Return [X, Y] of the center of cell containing provided text 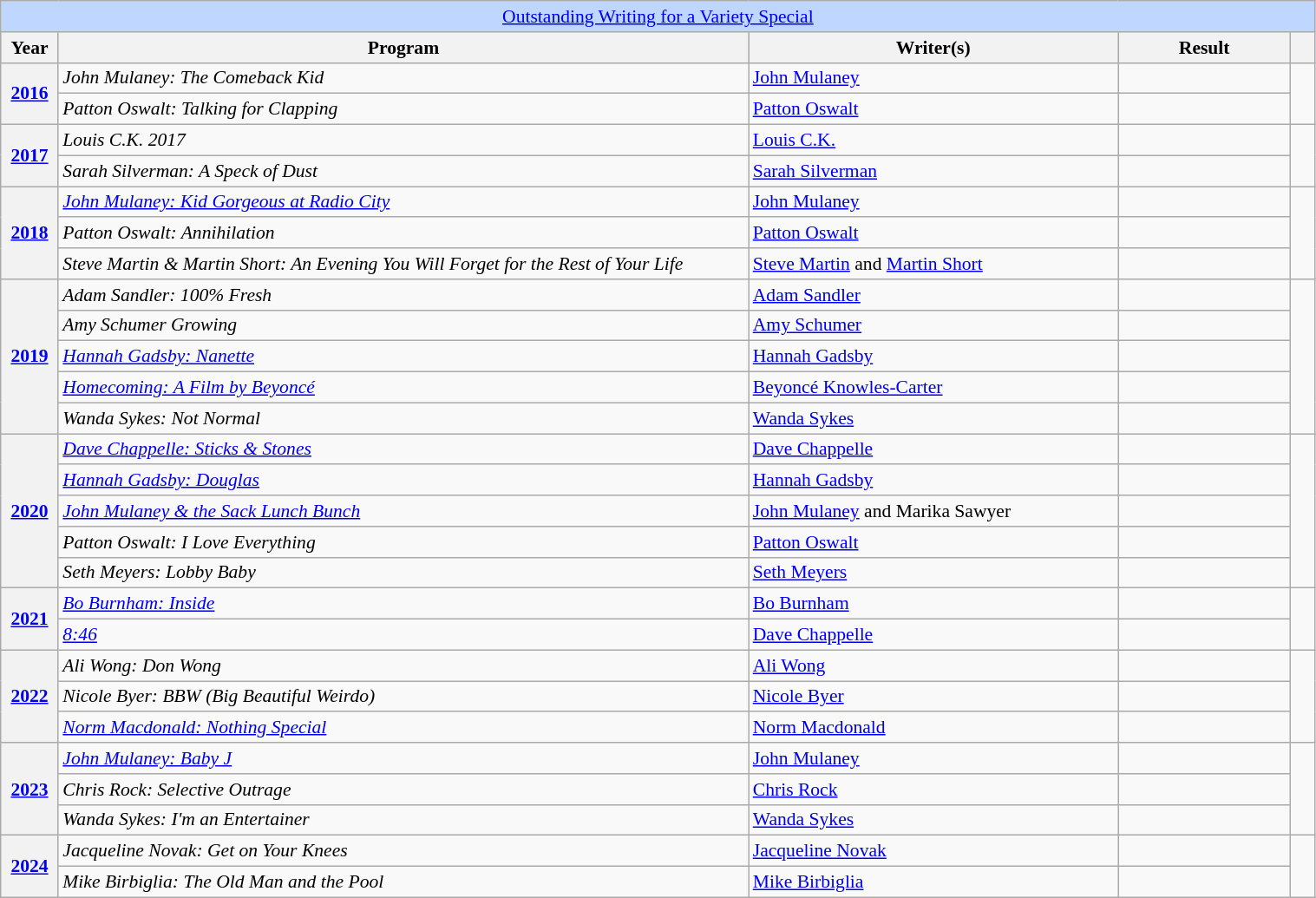
Writer(s) [933, 48]
John Mulaney: Kid Gorgeous at Radio City [403, 202]
2020 [29, 511]
Nicole Byer: BBW (Big Beautiful Weirdo) [403, 697]
Mike Birbiglia [933, 882]
Amy Schumer Growing [403, 325]
Patton Oswalt: Annihilation [403, 233]
Patton Oswalt: Talking for Clapping [403, 109]
John Mulaney & the Sack Lunch Bunch [403, 511]
Beyoncé Knowles-Carter [933, 388]
Sarah Silverman: A Speck of Dust [403, 171]
2018 [29, 233]
Louis C.K. [933, 141]
2023 [29, 790]
8:46 [403, 635]
Homecoming: A Film by Beyoncé [403, 388]
Hannah Gadsby: Nanette [403, 357]
Steve Martin and Martin Short [933, 264]
Dave Chappelle: Sticks & Stones [403, 449]
Wanda Sykes: Not Normal [403, 418]
Program [403, 48]
Adam Sandler: 100% Fresh [403, 295]
Bo Burnham: Inside [403, 604]
Wanda Sykes: I'm an Entertainer [403, 820]
John Mulaney: The Comeback Kid [403, 78]
Patton Oswalt: I Love Everything [403, 542]
Jacqueline Novak: Get on Your Knees [403, 851]
Ali Wong: Don Wong [403, 665]
2021 [29, 619]
2022 [29, 696]
2024 [29, 866]
Jacqueline Novak [933, 851]
Ali Wong [933, 665]
2017 [29, 156]
Norm Macdonald: Nothing Special [403, 728]
Louis C.K. 2017 [403, 141]
Seth Meyers: Lobby Baby [403, 573]
Steve Martin & Martin Short: An Evening You Will Forget for the Rest of Your Life [403, 264]
Seth Meyers [933, 573]
Chris Rock [933, 790]
John Mulaney and Marika Sawyer [933, 511]
Nicole Byer [933, 697]
Year [29, 48]
John Mulaney: Baby J [403, 758]
Norm Macdonald [933, 728]
Chris Rock: Selective Outrage [403, 790]
Hannah Gadsby: Douglas [403, 481]
Result [1204, 48]
Amy Schumer [933, 325]
Bo Burnham [933, 604]
Mike Birbiglia: The Old Man and the Pool [403, 882]
Outstanding Writing for a Variety Special [658, 16]
2019 [29, 357]
Sarah Silverman [933, 171]
Adam Sandler [933, 295]
2016 [29, 94]
